Determine the (X, Y) coordinate at the center of the cell enclosing the given text.  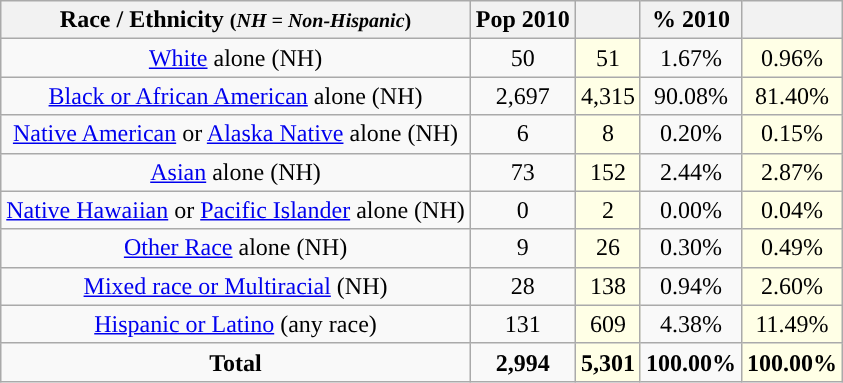
138 (608, 286)
0.20% (690, 134)
Other Race alone (NH) (236, 248)
90.08% (690, 96)
0.15% (792, 134)
6 (522, 134)
2 (608, 210)
2,994 (522, 362)
Total (236, 362)
26 (608, 248)
Native American or Alaska Native alone (NH) (236, 134)
81.40% (792, 96)
Black or African American alone (NH) (236, 96)
73 (522, 172)
2.60% (792, 286)
9 (522, 248)
2.87% (792, 172)
Hispanic or Latino (any race) (236, 324)
0.04% (792, 210)
4,315 (608, 96)
Native Hawaiian or Pacific Islander alone (NH) (236, 210)
0 (522, 210)
0.30% (690, 248)
152 (608, 172)
50 (522, 58)
11.49% (792, 324)
Race / Ethnicity (NH = Non-Hispanic) (236, 20)
0.94% (690, 286)
131 (522, 324)
2.44% (690, 172)
4.38% (690, 324)
Mixed race or Multiracial (NH) (236, 286)
609 (608, 324)
Asian alone (NH) (236, 172)
0.96% (792, 58)
51 (608, 58)
1.67% (690, 58)
0.00% (690, 210)
Pop 2010 (522, 20)
2,697 (522, 96)
8 (608, 134)
0.49% (792, 248)
% 2010 (690, 20)
White alone (NH) (236, 58)
28 (522, 286)
5,301 (608, 362)
